Pinpoint the cell where the given text exists, returning its [x, y] midpoint coordinate. 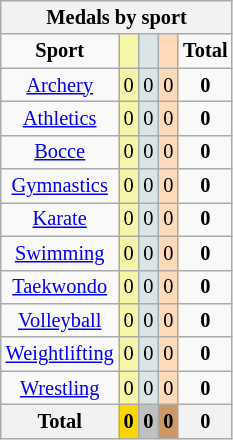
Archery [60, 85]
Swimming [60, 253]
Taekwondo [60, 287]
Gymnastics [60, 186]
Athletics [60, 118]
Volleyball [60, 320]
Wrestling [60, 388]
Sport [60, 51]
Weightlifting [60, 354]
Karate [60, 219]
Medals by sport [117, 17]
Bocce [60, 152]
